Pinpoint the cell where the given text exists, returning its (x, y) midpoint coordinate. 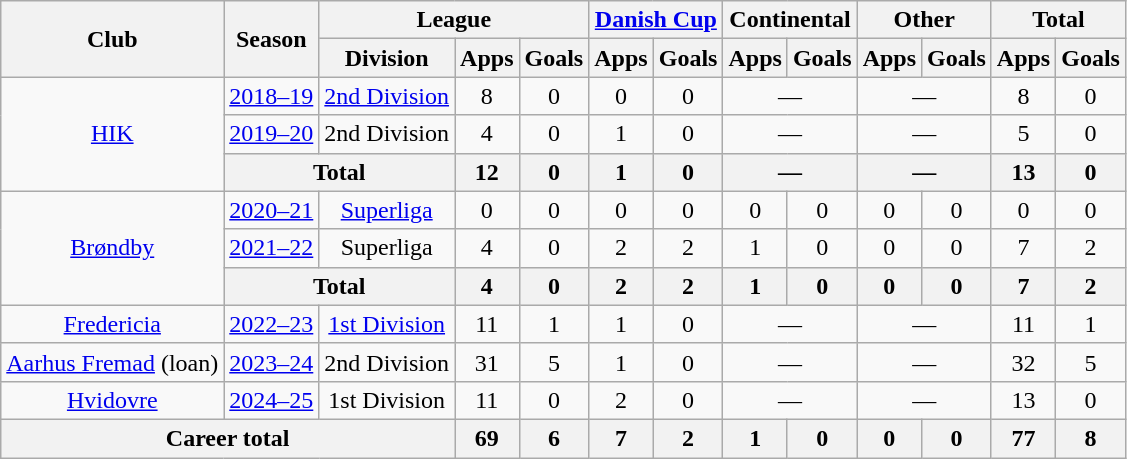
Continental (790, 20)
2020–21 (272, 210)
69 (487, 438)
Hvidovre (112, 400)
31 (487, 362)
Club (112, 39)
2022–23 (272, 324)
12 (487, 172)
Danish Cup (656, 20)
Brøndby (112, 248)
2021–22 (272, 248)
77 (1023, 438)
Aarhus Fremad (loan) (112, 362)
Division (387, 58)
Season (272, 39)
League (454, 20)
Fredericia (112, 324)
HIK (112, 134)
Career total (228, 438)
2019–20 (272, 134)
32 (1023, 362)
6 (554, 438)
2023–24 (272, 362)
Other (924, 20)
2024–25 (272, 400)
2018–19 (272, 96)
